From the cell containing the given text, extract its center point as (X, Y) coordinate. 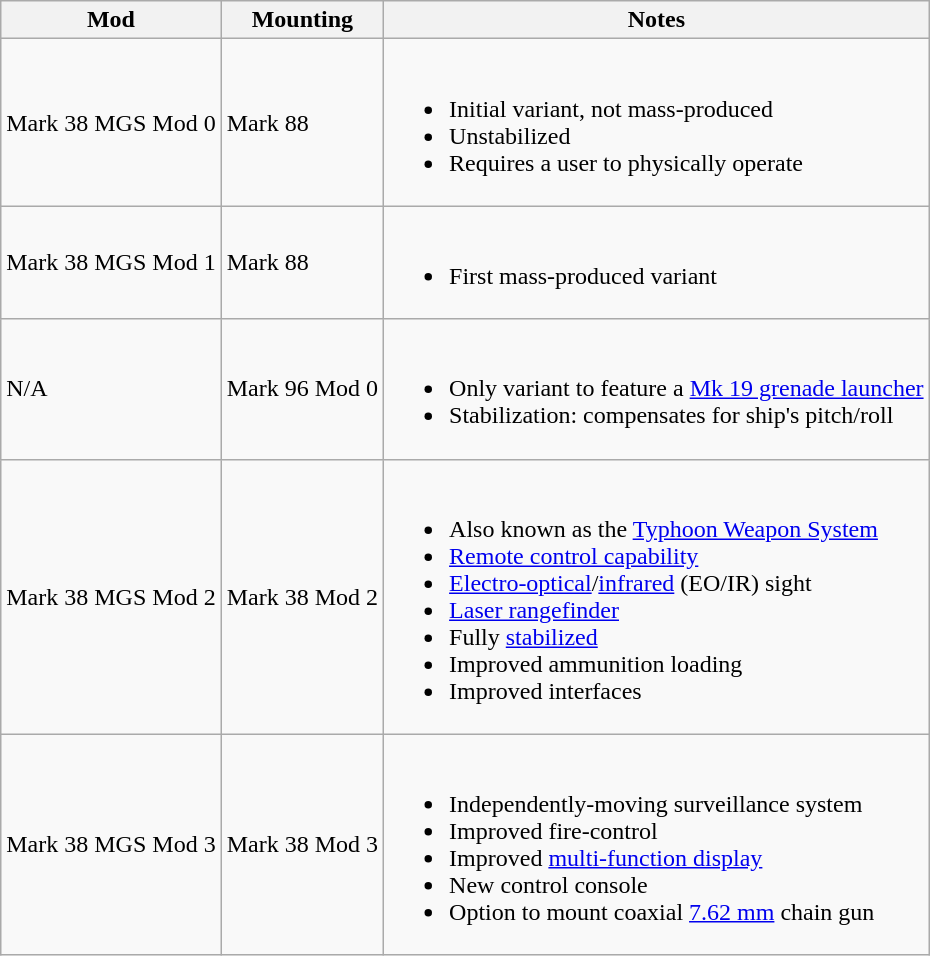
Only variant to feature a Mk 19 grenade launcherStabilization: compensates for ship's pitch/roll (657, 389)
Initial variant, not mass-producedUnstabilizedRequires a user to physically operate (657, 122)
Mark 38 Mod 2 (302, 596)
First mass-produced variant (657, 262)
Mark 38 Mod 3 (302, 844)
N/A (111, 389)
Mark 38 MGS Mod 3 (111, 844)
Mark 38 MGS Mod 0 (111, 122)
Mod (111, 20)
Mark 38 MGS Mod 2 (111, 596)
Mark 96 Mod 0 (302, 389)
Notes (657, 20)
Mark 38 MGS Mod 1 (111, 262)
Mounting (302, 20)
